Provide the (x, y) coordinate of the cell's center where the given text is located.  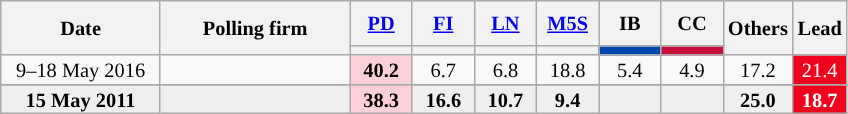
LN (505, 22)
Lead (820, 28)
6.7 (443, 70)
16.6 (443, 98)
FI (443, 22)
25.0 (758, 98)
9.4 (568, 98)
6.8 (505, 70)
4.9 (692, 70)
40.2 (381, 70)
CC (692, 22)
Polling firm (255, 28)
5.4 (630, 70)
IB (630, 22)
15 May 2011 (81, 98)
21.4 (820, 70)
18.8 (568, 70)
38.3 (381, 98)
M5S (568, 22)
Others (758, 28)
Date (81, 28)
10.7 (505, 98)
PD (381, 22)
9–18 May 2016 (81, 70)
17.2 (758, 70)
18.7 (820, 98)
